Find where the given text appears and provide that cell's center as [x, y] coordinate. 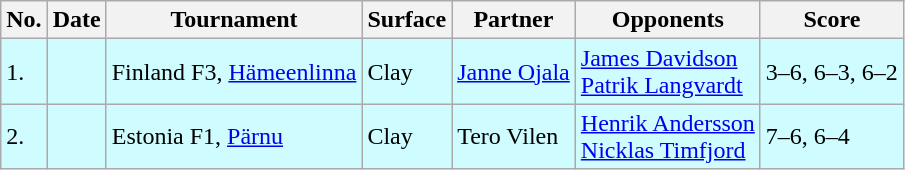
Date [76, 20]
3–6, 6–3, 6–2 [832, 72]
7–6, 6–4 [832, 136]
2. [24, 136]
Henrik Andersson Nicklas Timfjord [668, 136]
Partner [514, 20]
Tero Vilen [514, 136]
Opponents [668, 20]
Janne Ojala [514, 72]
Score [832, 20]
Surface [407, 20]
James Davidson Patrik Langvardt [668, 72]
No. [24, 20]
1. [24, 72]
Finland F3, Hämeenlinna [234, 72]
Estonia F1, Pärnu [234, 136]
Tournament [234, 20]
